Scan for the cell matching the given text and deliver its (x, y) coordinate at center. 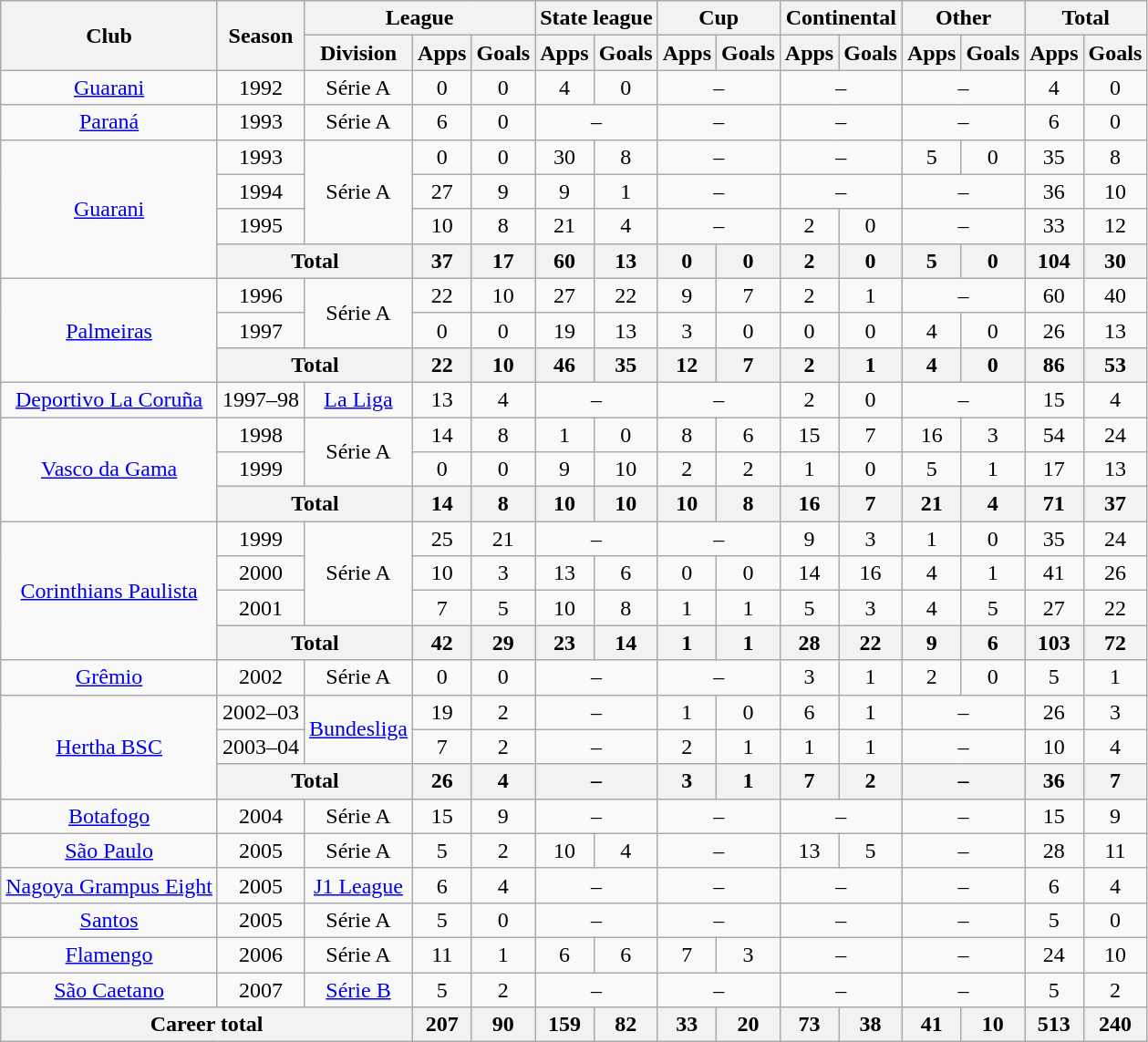
Grêmio (109, 677)
103 (1054, 643)
1998 (261, 435)
São Caetano (109, 989)
23 (564, 643)
159 (564, 1025)
2002–03 (261, 712)
Paraná (109, 122)
29 (503, 643)
Career total (207, 1025)
1995 (261, 226)
82 (626, 1025)
42 (442, 643)
38 (871, 1025)
Série B (357, 989)
40 (1115, 295)
25 (442, 539)
2006 (261, 954)
League (419, 18)
Division (357, 53)
Deportivo La Coruña (109, 399)
1996 (261, 295)
73 (809, 1025)
Bundesliga (357, 729)
1994 (261, 191)
Flamengo (109, 954)
State league (596, 18)
Botafogo (109, 816)
2003–04 (261, 747)
72 (1115, 643)
1992 (261, 88)
207 (442, 1025)
Season (261, 36)
La Liga (357, 399)
2007 (261, 989)
Vasco da Gama (109, 469)
2001 (261, 608)
Hertha BSC (109, 747)
Club (109, 36)
1997 (261, 330)
2002 (261, 677)
São Paulo (109, 851)
104 (1054, 261)
Santos (109, 920)
513 (1054, 1025)
Other (963, 18)
Corinthians Paulista (109, 591)
Palmeiras (109, 330)
1997–98 (261, 399)
2000 (261, 573)
46 (564, 365)
54 (1054, 435)
Continental (841, 18)
Nagoya Grampus Eight (109, 885)
90 (503, 1025)
Cup (719, 18)
240 (1115, 1025)
2004 (261, 816)
53 (1115, 365)
86 (1054, 365)
J1 League (357, 885)
20 (749, 1025)
71 (1054, 504)
